Find where the given text appears and provide that cell's center as [x, y] coordinate. 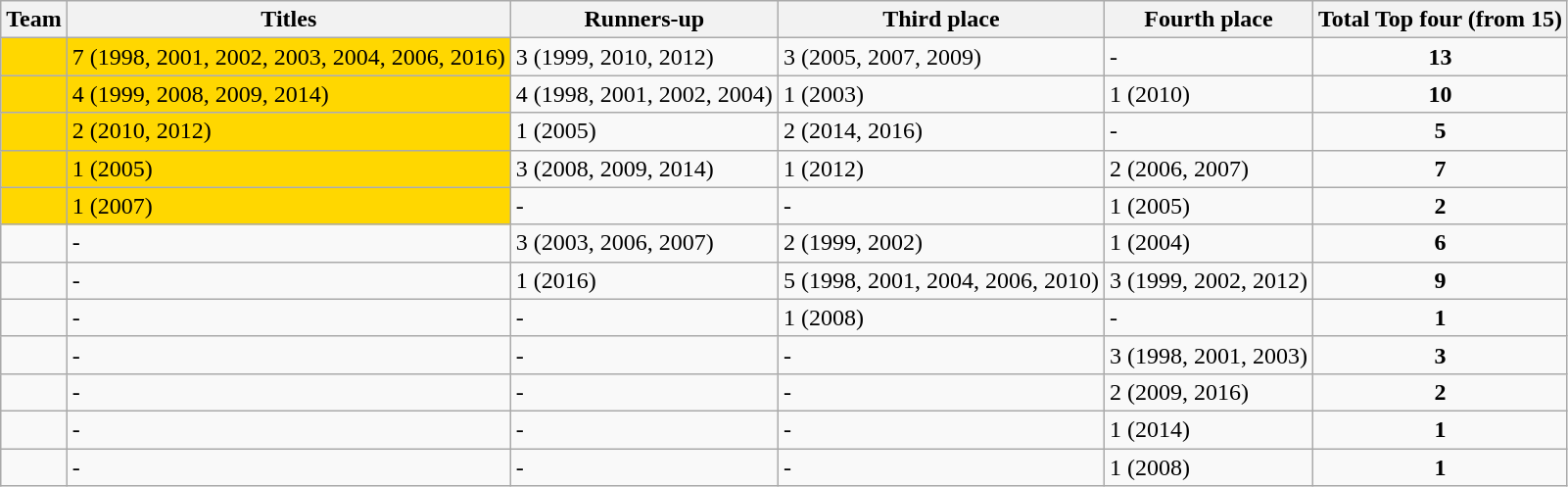
1 (2016) [644, 280]
Fourth place [1209, 20]
4 (1999, 2008, 2009, 2014) [288, 94]
3 (1999, 2002, 2012) [1209, 280]
Third place [940, 20]
3 (2008, 2009, 2014) [644, 169]
Team [34, 20]
5 [1440, 131]
5 (1998, 2001, 2004, 2006, 2010) [940, 280]
Titles [288, 20]
7 [1440, 169]
1 (2014) [1209, 429]
4 (1998, 2001, 2002, 2004) [644, 94]
3 (2005, 2007, 2009) [940, 57]
1 (2010) [1209, 94]
1 (2012) [940, 169]
6 [1440, 243]
2 (1999, 2002) [940, 243]
9 [1440, 280]
2 (2009, 2016) [1209, 392]
3 (1999, 2010, 2012) [644, 57]
13 [1440, 57]
3 (1998, 2001, 2003) [1209, 355]
Total Top four (from 15) [1440, 20]
2 (2010, 2012) [288, 131]
3 (2003, 2006, 2007) [644, 243]
2 (2006, 2007) [1209, 169]
10 [1440, 94]
1 (2007) [288, 206]
3 [1440, 355]
Runners-up [644, 20]
7 (1998, 2001, 2002, 2003, 2004, 2006, 2016) [288, 57]
2 (2014, 2016) [940, 131]
1 (2004) [1209, 243]
1 (2003) [940, 94]
